Return (X, Y) of the center of cell containing provided text 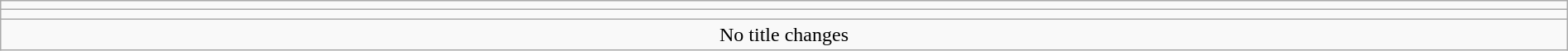
No title changes (784, 35)
